Scan for the cell matching the given text and deliver its [X, Y] coordinate at center. 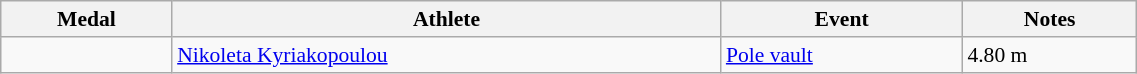
Notes [1049, 19]
Athlete [446, 19]
Event [842, 19]
4.80 m [1049, 55]
Nikoleta Kyriakopoulou [446, 55]
Pole vault [842, 55]
Medal [86, 19]
